Capture the cell that displays the provided text and extract its [X, Y] central coordinate. 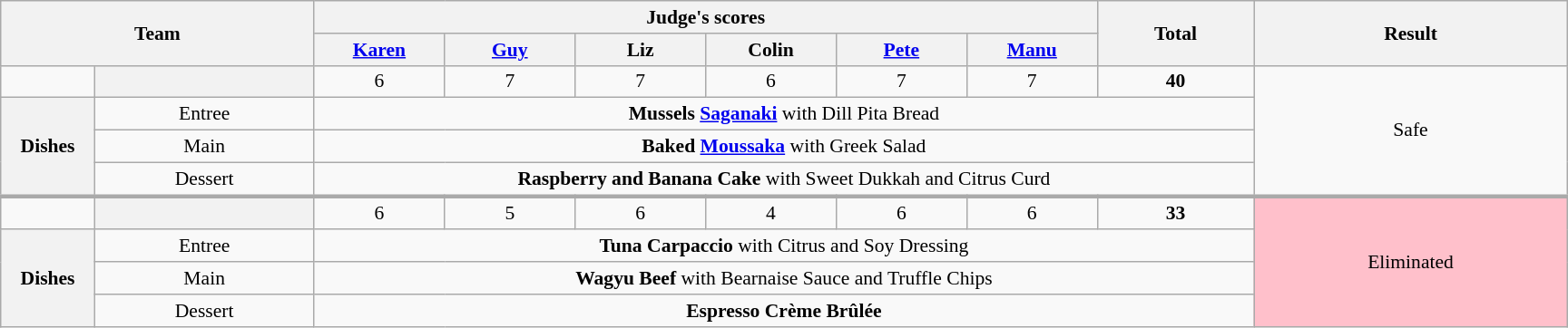
Total [1176, 33]
Tuna Carpaccio with Citrus and Soy Dressing [784, 246]
Colin [771, 50]
Manu [1032, 50]
Guy [510, 50]
33 [1176, 212]
Baked Moussaka with Greek Salad [784, 147]
Liz [641, 50]
Raspberry and Banana Cake with Sweet Dukkah and Citrus Curd [784, 179]
Eliminated [1410, 261]
40 [1176, 82]
Judge's scores [706, 17]
Safe [1410, 130]
Karen [379, 50]
Result [1410, 33]
Espresso Crème Brûlée [784, 311]
Wagyu Beef with Bearnaise Sauce and Truffle Chips [784, 278]
4 [771, 212]
5 [510, 212]
Mussels Saganaki with Dill Pita Bread [784, 114]
Team [158, 33]
Pete [901, 50]
